Locate the cell with the specified text and output its [X, Y] center coordinate. 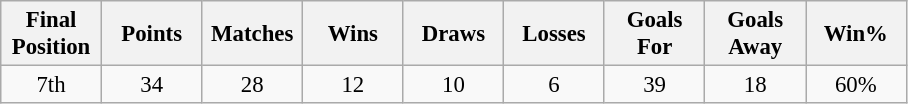
Wins [354, 34]
Goals Away [756, 34]
39 [654, 85]
12 [354, 85]
Points [152, 34]
Matches [252, 34]
Losses [554, 34]
34 [152, 85]
28 [252, 85]
Draws [454, 34]
Goals For [654, 34]
18 [756, 85]
10 [454, 85]
60% [856, 85]
7th [52, 85]
Win% [856, 34]
Final Position [52, 34]
6 [554, 85]
